Return the [X, Y] coordinate for the center point of the cell that contains the specified text.  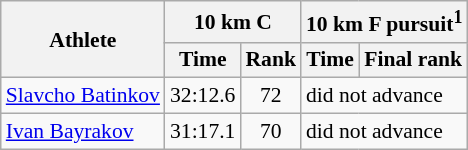
Ivan Bayrakov [83, 132]
10 km C [233, 22]
Slavcho Batinkov [83, 96]
32:12.6 [202, 96]
10 km F pursuit1 [384, 22]
Final rank [413, 60]
70 [270, 132]
Athlete [83, 40]
72 [270, 96]
Rank [270, 60]
31:17.1 [202, 132]
